Output the [x, y] coordinate of the center of the cell containing the given text.  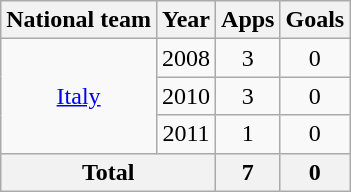
2011 [186, 134]
Apps [248, 20]
Goals [315, 20]
2008 [186, 58]
National team [79, 20]
1 [248, 134]
2010 [186, 96]
Italy [79, 96]
Total [108, 172]
7 [248, 172]
Year [186, 20]
